For the text-containing cell, return its midpoint in [X, Y] coordinate format. 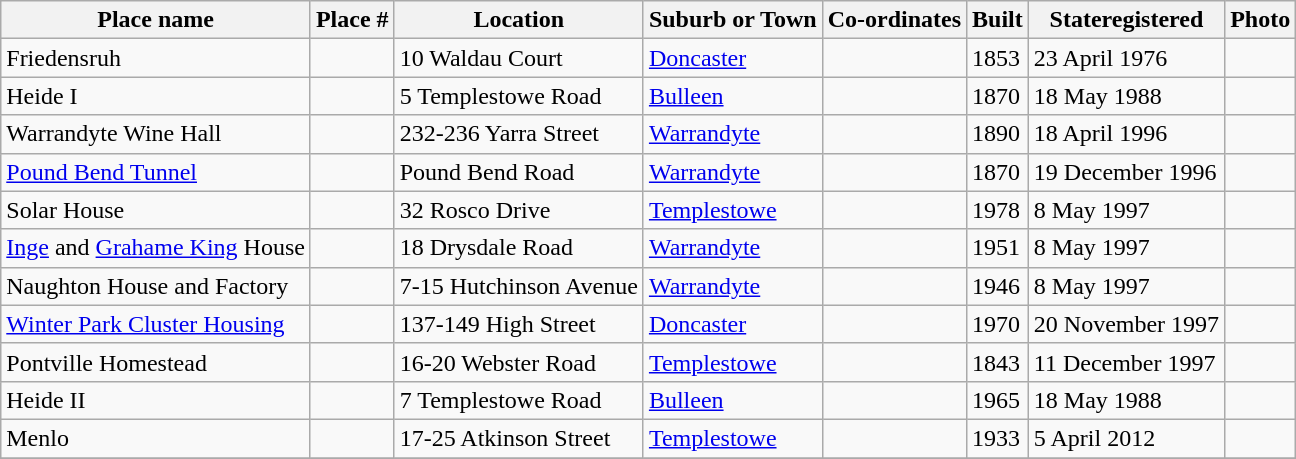
Photo [1260, 20]
1951 [998, 248]
1946 [998, 286]
137-149 High Street [518, 324]
Solar House [156, 210]
7-15 Hutchinson Avenue [518, 286]
1890 [998, 134]
Location [518, 20]
Stateregistered [1126, 20]
32 Rosco Drive [518, 210]
Inge and Grahame King House [156, 248]
1843 [998, 362]
20 November 1997 [1126, 324]
Warrandyte Wine Hall [156, 134]
1853 [998, 58]
1965 [998, 400]
1970 [998, 324]
Naughton House and Factory [156, 286]
Pound Bend Road [518, 172]
Winter Park Cluster Housing [156, 324]
Menlo [156, 438]
5 Templestowe Road [518, 96]
7 Templestowe Road [518, 400]
18 Drysdale Road [518, 248]
Pound Bend Tunnel [156, 172]
Heide II [156, 400]
Heide I [156, 96]
Place name [156, 20]
232-236 Yarra Street [518, 134]
Co-ordinates [894, 20]
18 April 1996 [1126, 134]
11 December 1997 [1126, 362]
16-20 Webster Road [518, 362]
10 Waldau Court [518, 58]
Suburb or Town [732, 20]
Place # [352, 20]
1978 [998, 210]
Built [998, 20]
17-25 Atkinson Street [518, 438]
5 April 2012 [1126, 438]
19 December 1996 [1126, 172]
1933 [998, 438]
23 April 1976 [1126, 58]
Friedensruh [156, 58]
Pontville Homestead [156, 362]
